Return (x, y) of the center of cell containing provided text 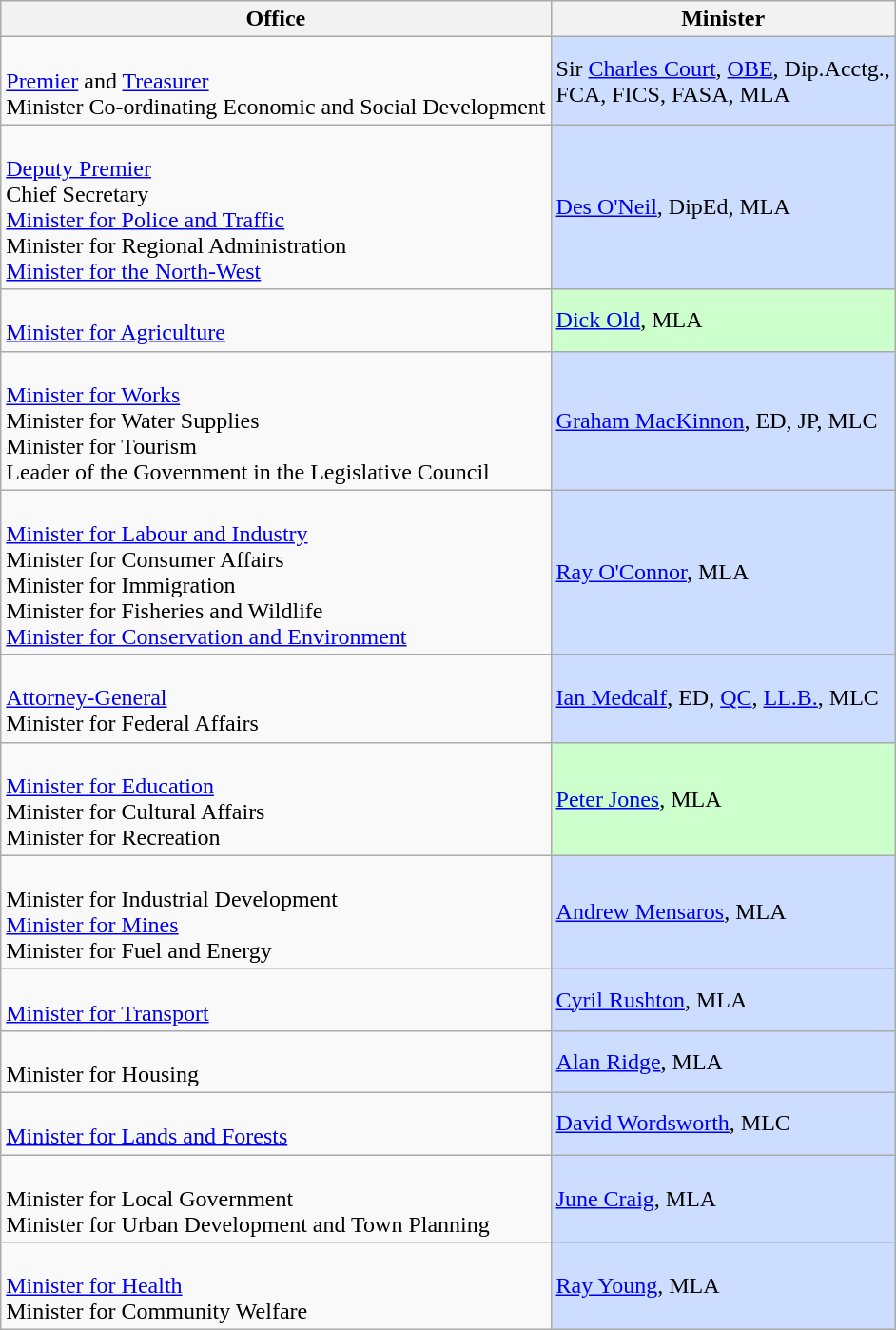
Ray O'Connor, MLA (723, 573)
Premier and Treasurer Minister Co-ordinating Economic and Social Development (276, 81)
Minister for Housing (276, 1062)
Sir Charles Court, OBE, Dip.Acctg.,FCA, FICS, FASA, MLA (723, 81)
Cyril Rushton, MLA (723, 999)
Minister for Education Minister for Cultural Affairs Minister for Recreation (276, 799)
Andrew Mensaros, MLA (723, 911)
Minister (723, 19)
Minister for Industrial Development Minister for Mines Minister for Fuel and Energy (276, 911)
Minister for Works Minister for Water Supplies Minister for Tourism Leader of the Government in the Legislative Council (276, 421)
Peter Jones, MLA (723, 799)
Des O'Neil, DipEd, MLA (723, 207)
Ian Medcalf, ED, QC, LL.B., MLC (723, 698)
Minister for Local Government Minister for Urban Development and Town Planning (276, 1199)
Office (276, 19)
Attorney-General Minister for Federal Affairs (276, 698)
Ray Young, MLA (723, 1286)
Minister for Health Minister for Community Welfare (276, 1286)
Minister for Agriculture (276, 320)
Minister for Transport (276, 999)
Minister for Lands and Forests (276, 1123)
June Craig, MLA (723, 1199)
Graham MacKinnon, ED, JP, MLC (723, 421)
Deputy Premier Chief Secretary Minister for Police and Traffic Minister for Regional Administration Minister for the North-West (276, 207)
Alan Ridge, MLA (723, 1062)
David Wordsworth, MLC (723, 1123)
Dick Old, MLA (723, 320)
